Return the (x, y) coordinate for the center point of the cell that contains the specified text.  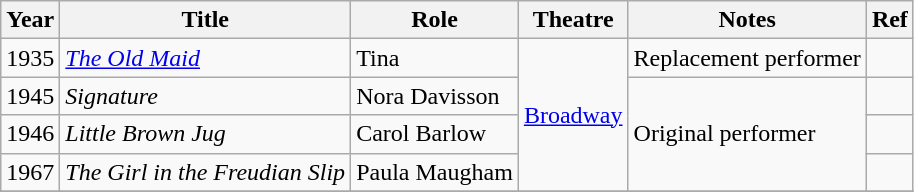
Signature (206, 96)
Title (206, 20)
Ref (890, 20)
Original performer (747, 134)
The Girl in the Freudian Slip (206, 172)
The Old Maid (206, 58)
Year (30, 20)
Tina (435, 58)
Little Brown Jug (206, 134)
Replacement performer (747, 58)
1946 (30, 134)
Notes (747, 20)
Theatre (573, 20)
Role (435, 20)
1935 (30, 58)
1967 (30, 172)
Carol Barlow (435, 134)
Nora Davisson (435, 96)
Broadway (573, 115)
Paula Maugham (435, 172)
1945 (30, 96)
